Locate the cell with the specified text and output its [X, Y] center coordinate. 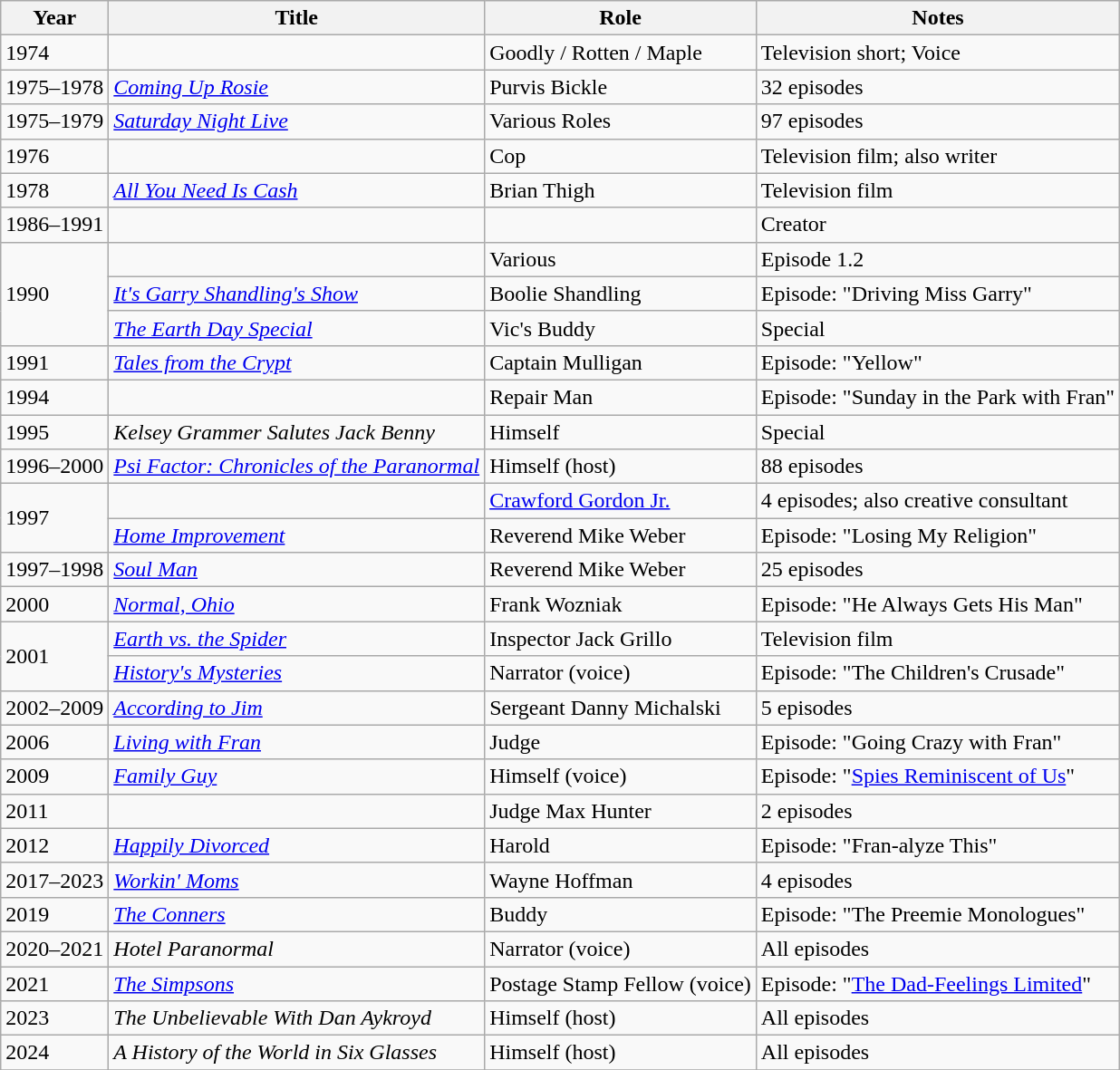
2021 [54, 983]
2019 [54, 914]
2001 [54, 656]
The Unbelievable With Dan Aykroyd [297, 1018]
1995 [54, 432]
2017–2023 [54, 880]
Crawford Gordon Jr. [621, 501]
2020–2021 [54, 949]
Harold [621, 845]
2006 [54, 742]
The Simpsons [297, 983]
Goodly / Rotten / Maple [621, 53]
1994 [54, 397]
5 episodes [937, 708]
Notes [937, 18]
According to Jim [297, 708]
Boolie Shandling [621, 294]
1991 [54, 362]
1978 [54, 190]
2023 [54, 1018]
Living with Fran [297, 742]
Episode: "He Always Gets His Man" [937, 604]
Judge Max Hunter [621, 811]
Wayne Hoffman [621, 880]
Psi Factor: Chronicles of the Paranormal [297, 467]
Episode: "Spies Reminiscent of Us" [937, 776]
Earth vs. the Spider [297, 639]
2009 [54, 776]
2012 [54, 845]
25 episodes [937, 570]
Brian Thigh [621, 190]
1996–2000 [54, 467]
History's Mysteries [297, 673]
2002–2009 [54, 708]
2 episodes [937, 811]
2011 [54, 811]
Episode: "Yellow" [937, 362]
2024 [54, 1053]
Postage Stamp Fellow (voice) [621, 983]
2000 [54, 604]
Episode: "Fran-alyze This" [937, 845]
32 episodes [937, 87]
1975–1979 [54, 121]
1976 [54, 156]
Soul Man [297, 570]
Episode: "Going Crazy with Fran" [937, 742]
97 episodes [937, 121]
Sergeant Danny Michalski [621, 708]
Coming Up Rosie [297, 87]
1997–1998 [54, 570]
Home Improvement [297, 535]
Vic's Buddy [621, 328]
Saturday Night Live [297, 121]
The Earth Day Special [297, 328]
Himself [621, 432]
All You Need Is Cash [297, 190]
1986–1991 [54, 225]
Himself (voice) [621, 776]
Workin' Moms [297, 880]
88 episodes [937, 467]
A History of the World in Six Glasses [297, 1053]
Inspector Jack Grillo [621, 639]
Buddy [621, 914]
Captain Mulligan [621, 362]
Title [297, 18]
Family Guy [297, 776]
Episode 1.2 [937, 259]
Kelsey Grammer Salutes Jack Benny [297, 432]
Year [54, 18]
Normal, Ohio [297, 604]
Purvis Bickle [621, 87]
Episode: "The Dad-Feelings Limited" [937, 983]
It's Garry Shandling's Show [297, 294]
4 episodes [937, 880]
Tales from the Crypt [297, 362]
The Conners [297, 914]
Various [621, 259]
Role [621, 18]
Episode: "The Children's Crusade" [937, 673]
Episode: "Driving Miss Garry" [937, 294]
Repair Man [621, 397]
Television short; Voice [937, 53]
Cop [621, 156]
1974 [54, 53]
Frank Wozniak [621, 604]
Episode: "Sunday in the Park with Fran" [937, 397]
Happily Divorced [297, 845]
Television film; also writer [937, 156]
1990 [54, 294]
Episode: "Losing My Religion" [937, 535]
1997 [54, 518]
4 episodes; also creative consultant [937, 501]
1975–1978 [54, 87]
Episode: "The Preemie Monologues" [937, 914]
Various Roles [621, 121]
Hotel Paranormal [297, 949]
Creator [937, 225]
Judge [621, 742]
